Provide the (X, Y) coordinate of the cell's center where the given text is located.  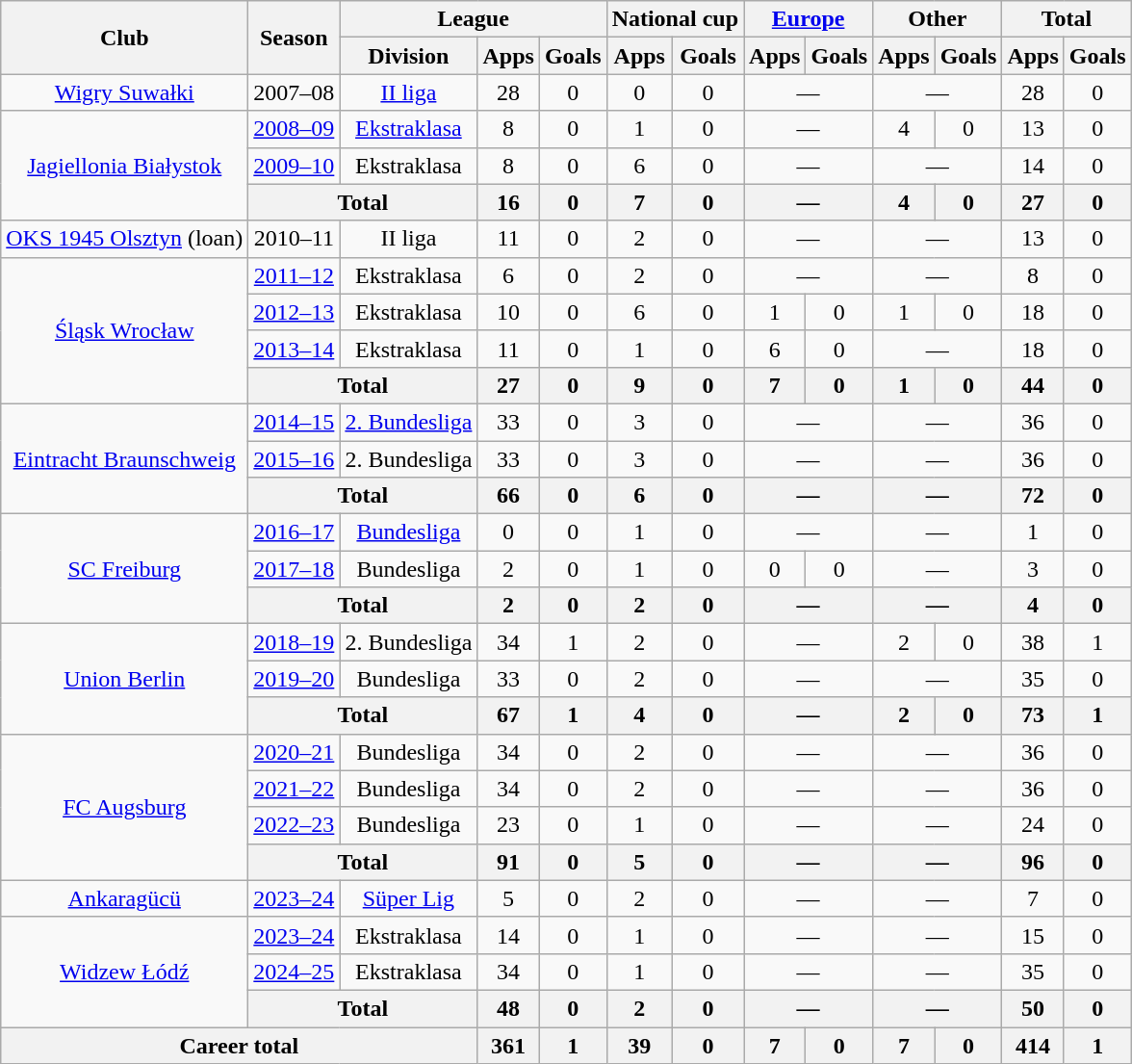
2012–13 (295, 312)
League (474, 19)
Europe (809, 19)
2020–21 (295, 752)
2024–25 (295, 972)
2015–16 (295, 459)
2011–12 (295, 275)
Union Berlin (125, 679)
73 (1033, 715)
9 (639, 385)
Jagiellonia Białystok (125, 166)
2010–11 (295, 239)
15 (1033, 935)
361 (508, 1045)
Widzew Łódź (125, 972)
96 (1033, 862)
91 (508, 862)
Club (125, 38)
2018–19 (295, 642)
2014–15 (295, 422)
SC Freiburg (125, 569)
67 (508, 715)
Śląsk Wrocław (125, 330)
38 (1033, 642)
2017–18 (295, 569)
2019–20 (295, 679)
OKS 1945 Olsztyn (loan) (125, 239)
2013–14 (295, 349)
48 (508, 1008)
16 (508, 202)
2007–08 (295, 92)
National cup (675, 19)
66 (508, 496)
Division (408, 56)
Season (295, 38)
2009–10 (295, 166)
Süper Lig (408, 898)
Ankaragücü (125, 898)
FC Augsburg (125, 807)
50 (1033, 1008)
Career total (239, 1045)
2016–17 (295, 532)
414 (1033, 1045)
2021–22 (295, 789)
2022–23 (295, 825)
Other (938, 19)
Wigry Suwałki (125, 92)
2008–09 (295, 129)
10 (508, 312)
72 (1033, 496)
44 (1033, 385)
23 (508, 825)
Eintracht Braunschweig (125, 458)
39 (639, 1045)
24 (1033, 825)
